Locate the cell with the specified text and output its [x, y] center coordinate. 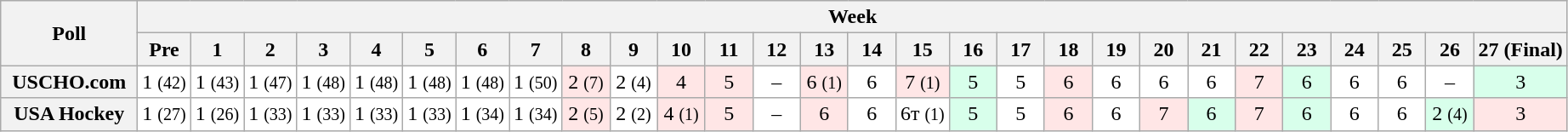
26 [1450, 49]
USA Hockey [70, 114]
USCHO.com [70, 82]
14 [872, 49]
1 [217, 49]
1 (47) [270, 82]
2 (5) [586, 114]
1 (42) [164, 82]
2 (7) [586, 82]
11 [729, 49]
16 [973, 49]
22 [1259, 49]
2 [270, 49]
Week [853, 17]
1 (27) [164, 114]
27 (Final) [1520, 49]
23 [1307, 49]
24 [1355, 49]
19 [1116, 49]
1 (50) [536, 82]
21 [1212, 49]
15 [922, 49]
7 (1) [922, 82]
18 [1068, 49]
1 (26) [217, 114]
1 (43) [217, 82]
12 [776, 49]
Pre [164, 49]
8 [586, 49]
17 [1020, 49]
6т (1) [922, 114]
6 (1) [824, 82]
Poll [70, 33]
4 (1) [681, 114]
20 [1164, 49]
9 [633, 49]
25 [1402, 49]
2 (2) [633, 114]
13 [824, 49]
10 [681, 49]
